Scan for the cell matching the given text and deliver its (x, y) coordinate at center. 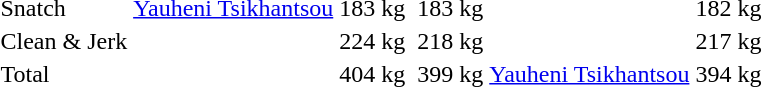
218 kg (450, 41)
224 kg (372, 41)
